Determine the [x, y] coordinate at the center of the cell enclosing the given text.  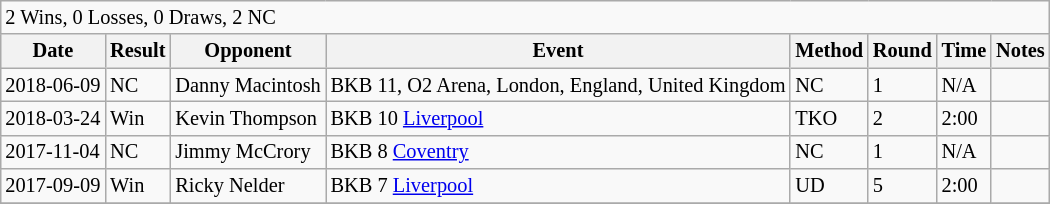
UD [829, 186]
Event [558, 51]
Jimmy McCrory [248, 152]
Round [902, 51]
Method [829, 51]
TKO [829, 119]
BKB 10 Liverpool [558, 119]
5 [902, 186]
Opponent [248, 51]
BKB 11, O2 Arena, London, England, United Kingdom [558, 85]
2017-09-09 [52, 186]
Danny Macintosh [248, 85]
Notes [1020, 51]
2018-06-09 [52, 85]
Kevin Thompson [248, 119]
Time [964, 51]
BKB 7 Liverpool [558, 186]
2 [902, 119]
2018-03-24 [52, 119]
Result [138, 51]
2 Wins, 0 Losses, 0 Draws, 2 NC [524, 18]
BKB 8 Coventry [558, 152]
2017-11-04 [52, 152]
Date [52, 51]
Ricky Nelder [248, 186]
